Extract the (x, y) coordinate from the center of the cell holding the provided text.  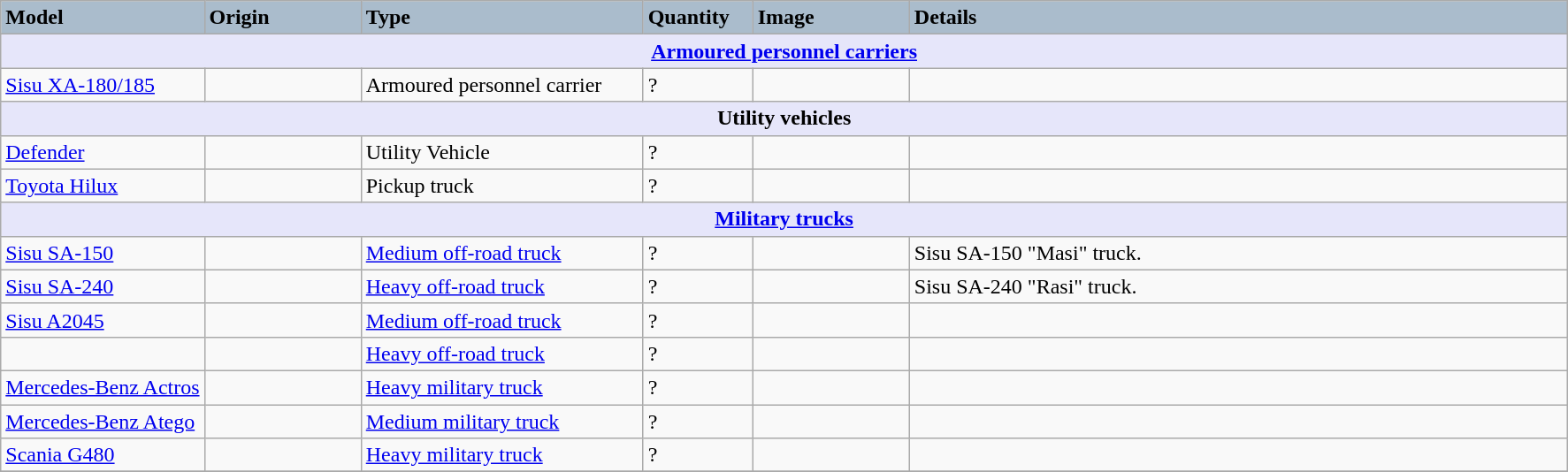
Sisu XA-180/185 (103, 85)
Image (831, 18)
Armoured personnel carrier (502, 85)
Sisu SA-240 (103, 286)
Armoured personnel carriers (784, 51)
Details (1238, 18)
Sisu A2045 (103, 320)
Scania G480 (103, 455)
Mercedes-Benz Atego (103, 422)
Medium military truck (502, 422)
Utility Vehicle (502, 152)
Military trucks (784, 219)
Quantity (698, 18)
Toyota Hilux (103, 186)
Type (502, 18)
Sisu SA-150 (103, 253)
Mercedes-Benz Actros (103, 387)
Pickup truck (502, 186)
Sisu SA-240 "Rasi" truck. (1238, 286)
Defender (103, 152)
Model (103, 18)
Sisu SA-150 "Masi" truck. (1238, 253)
Utility vehicles (784, 118)
Origin (283, 18)
